Determine the [x, y] coordinate at the center of the cell enclosing the given text.  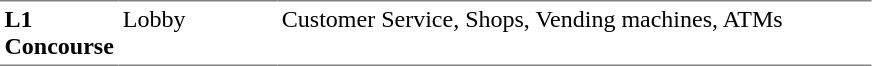
Customer Service, Shops, Vending machines, ATMs [574, 33]
L1Concourse [59, 33]
Lobby [198, 33]
